Identify which cell holds the provided text, then report its [x, y] central coordinate. 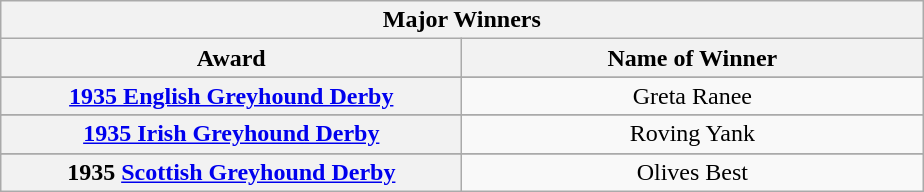
1935 Scottish Greyhound Derby [232, 172]
Olives Best [692, 172]
Name of Winner [692, 58]
Award [232, 58]
Major Winners [462, 20]
Roving Yank [692, 134]
1935 English Greyhound Derby [232, 96]
Greta Ranee [692, 96]
1935 Irish Greyhound Derby [232, 134]
